Find where the given text appears and provide that cell's center as (x, y) coordinate. 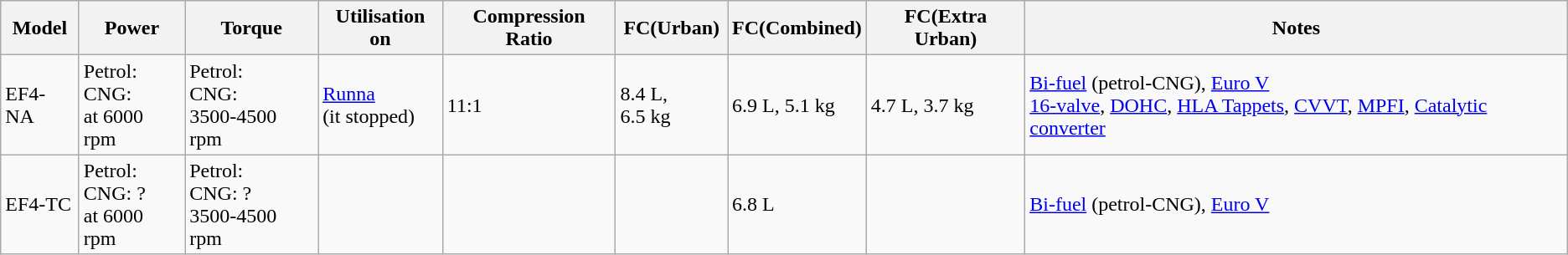
Petrol: CNG: at 6000 rpm (132, 105)
FC(Extra Urban) (945, 28)
EF4-TC (40, 204)
Runna(it stopped) (380, 105)
Torque (251, 28)
Petrol: CNG: ?at 6000 rpm (132, 204)
11:1 (529, 105)
6.9 L, 5.1 kg (797, 105)
Petrol: CNG: 3500-4500 rpm (251, 105)
Compression Ratio (529, 28)
Bi-fuel (petrol-CNG), Euro V (1297, 204)
Model (40, 28)
8.4 L, 6.5 kg (672, 105)
6.8 L (797, 204)
Power (132, 28)
FC(Combined) (797, 28)
Petrol: CNG: ? 3500-4500 rpm (251, 204)
4.7 L, 3.7 kg (945, 105)
FC(Urban) (672, 28)
Bi-fuel (petrol-CNG), Euro V16-valve, DOHC, HLA Tappets, CVVT, MPFI, Catalytic converter (1297, 105)
Notes (1297, 28)
Utilisation on (380, 28)
EF4-NA (40, 105)
